Extract the (X, Y) coordinate from the center of the cell holding the provided text.  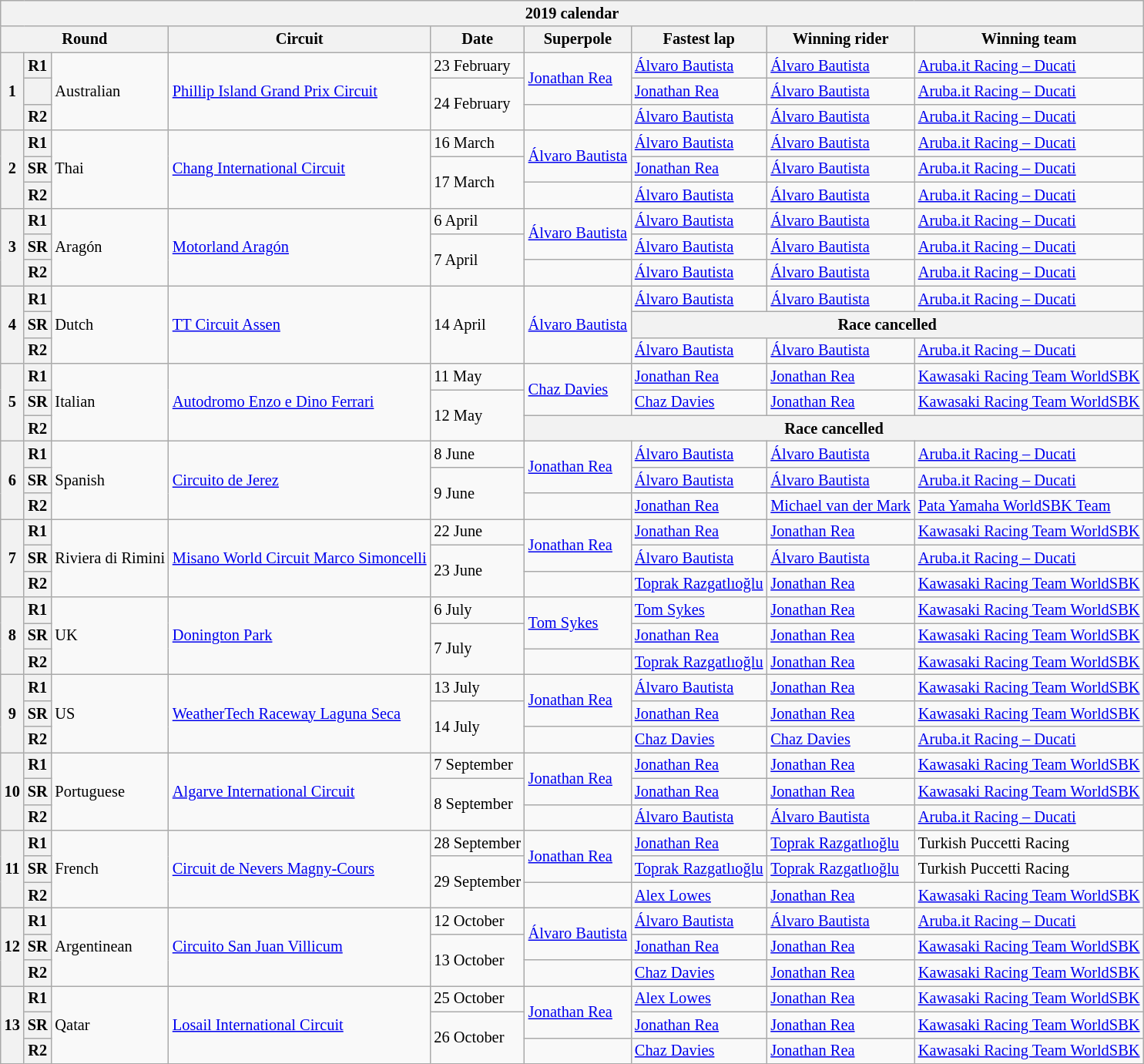
Pata Yamaha WorldSBK Team (1029, 506)
US (110, 713)
8 (12, 635)
12 May (477, 415)
Motorland Aragón (300, 247)
17 March (477, 182)
7 September (477, 765)
Thai (110, 170)
Circuit (300, 39)
Donington Park (300, 635)
4 (12, 325)
6 (12, 479)
Fastest lap (699, 39)
Circuito San Juan Villicum (300, 946)
9 June (477, 493)
12 October (477, 921)
1 (12, 91)
12 (12, 946)
11 May (477, 377)
2 (12, 170)
Riviera di Rimini (110, 558)
Dutch (110, 325)
Autodromo Enzo e Dino Ferrari (300, 402)
TT Circuit Assen (300, 325)
11 (12, 869)
23 June (477, 570)
Losail International Circuit (300, 1025)
Argentinean (110, 946)
5 (12, 402)
Date (477, 39)
Circuit de Nevers Magny-Cours (300, 869)
8 September (477, 804)
28 September (477, 843)
Aragón (110, 247)
Winning team (1029, 39)
French (110, 869)
Algarve International Circuit (300, 790)
14 July (477, 726)
WeatherTech Raceway Laguna Seca (300, 713)
25 October (477, 999)
Spanish (110, 479)
Chang International Circuit (300, 170)
16 March (477, 143)
Italian (110, 402)
22 June (477, 532)
23 February (477, 65)
13 (12, 1025)
8 June (477, 454)
Australian (110, 91)
24 February (477, 103)
Round (85, 39)
13 July (477, 687)
26 October (477, 1037)
2019 calendar (572, 13)
14 April (477, 325)
Winning rider (840, 39)
UK (110, 635)
13 October (477, 960)
3 (12, 247)
9 (12, 713)
Michael van der Mark (840, 506)
Circuito de Jerez (300, 479)
7 July (477, 649)
Phillip Island Grand Prix Circuit (300, 91)
10 (12, 790)
Misano World Circuit Marco Simoncelli (300, 558)
Qatar (110, 1025)
Portuguese (110, 790)
6 April (477, 221)
Superpole (578, 39)
29 September (477, 881)
7 (12, 558)
6 July (477, 609)
7 April (477, 259)
